Detect which cell encompasses the target text, then output its (x, y) center coordinate. 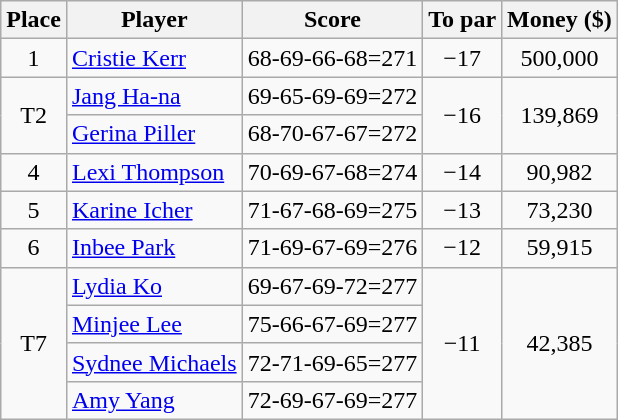
Jang Ha-na (154, 96)
72-71-69-65=277 (332, 362)
−13 (462, 210)
68-70-67-67=272 (332, 134)
42,385 (560, 343)
59,915 (560, 248)
5 (34, 210)
72-69-67-69=277 (332, 400)
Score (332, 20)
Place (34, 20)
T7 (34, 343)
−11 (462, 343)
−12 (462, 248)
To par (462, 20)
T2 (34, 115)
69-67-69-72=277 (332, 286)
Karine Icher (154, 210)
Minjee Lee (154, 324)
4 (34, 172)
500,000 (560, 58)
Sydnee Michaels (154, 362)
70-69-67-68=274 (332, 172)
75-66-67-69=277 (332, 324)
68-69-66-68=271 (332, 58)
71-67-68-69=275 (332, 210)
69-65-69-69=272 (332, 96)
73,230 (560, 210)
−14 (462, 172)
Player (154, 20)
Amy Yang (154, 400)
−17 (462, 58)
Inbee Park (154, 248)
6 (34, 248)
71-69-67-69=276 (332, 248)
Lydia Ko (154, 286)
Gerina Piller (154, 134)
Cristie Kerr (154, 58)
−16 (462, 115)
1 (34, 58)
Money ($) (560, 20)
139,869 (560, 115)
90,982 (560, 172)
Lexi Thompson (154, 172)
